Detect which cell encompasses the target text, then output its (X, Y) center coordinate. 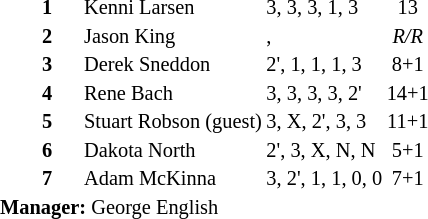
7 (60, 180)
6 (60, 150)
3, 2', 1, 1, 0, 0 (324, 180)
2 (60, 36)
2', 3, X, N, N (324, 150)
5 (60, 122)
3 (60, 66)
Rene Bach (172, 94)
Derek Sneddon (172, 66)
Adam McKinna (172, 180)
4 (60, 94)
3, 3, 3, 3, 2' (324, 94)
Stuart Robson (guest) (172, 122)
2', 1, 1, 1, 3 (324, 66)
Dakota North (172, 150)
, (324, 36)
Jason King (172, 36)
3, X, 2', 3, 3 (324, 122)
